Determine the (X, Y) coordinate at the center of the cell enclosing the given text.  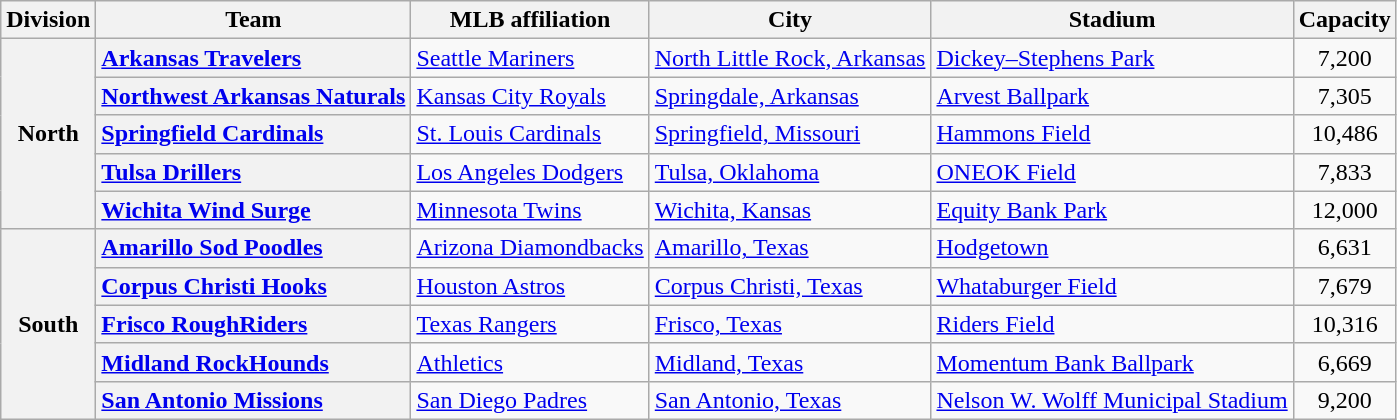
Midland RockHounds (254, 362)
Athletics (530, 362)
Amarillo Sod Poodles (254, 248)
Stadium (1112, 20)
Hodgetown (1112, 248)
North Little Rock, Arkansas (790, 58)
6,669 (1344, 362)
Whataburger Field (1112, 286)
10,316 (1344, 324)
Hammons Field (1112, 134)
Frisco RoughRiders (254, 324)
Seattle Mariners (530, 58)
Arkansas Travelers (254, 58)
Tulsa Drillers (254, 172)
Momentum Bank Ballpark (1112, 362)
ONEOK Field (1112, 172)
Equity Bank Park (1112, 210)
Arizona Diamondbacks (530, 248)
South (48, 324)
10,486 (1344, 134)
Capacity (1344, 20)
Tulsa, Oklahoma (790, 172)
City (790, 20)
Springfield Cardinals (254, 134)
7,200 (1344, 58)
Amarillo, Texas (790, 248)
7,679 (1344, 286)
Nelson W. Wolff Municipal Stadium (1112, 400)
Springdale, Arkansas (790, 96)
Minnesota Twins (530, 210)
Los Angeles Dodgers (530, 172)
Corpus Christi Hooks (254, 286)
7,833 (1344, 172)
San Antonio, Texas (790, 400)
Houston Astros (530, 286)
Dickey–Stephens Park (1112, 58)
Corpus Christi, Texas (790, 286)
Arvest Ballpark (1112, 96)
Frisco, Texas (790, 324)
San Diego Padres (530, 400)
St. Louis Cardinals (530, 134)
Northwest Arkansas Naturals (254, 96)
7,305 (1344, 96)
San Antonio Missions (254, 400)
Team (254, 20)
Riders Field (1112, 324)
North (48, 134)
6,631 (1344, 248)
9,200 (1344, 400)
Division (48, 20)
Midland, Texas (790, 362)
Springfield, Missouri (790, 134)
MLB affiliation (530, 20)
Wichita Wind Surge (254, 210)
12,000 (1344, 210)
Wichita, Kansas (790, 210)
Kansas City Royals (530, 96)
Texas Rangers (530, 324)
